For the text-containing cell, return its midpoint in [x, y] coordinate format. 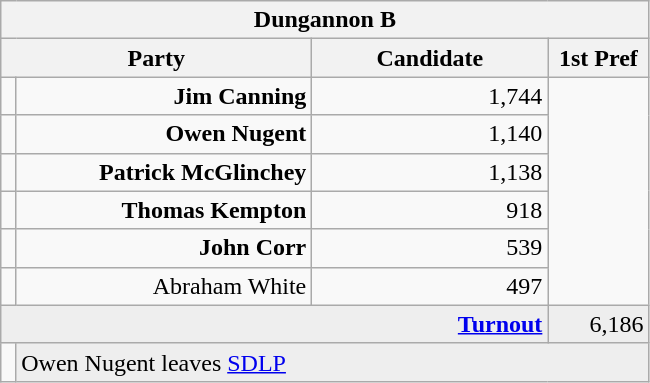
Jim Canning [164, 96]
Thomas Kempton [164, 210]
John Corr [164, 248]
Patrick McGlinchey [164, 172]
918 [430, 210]
Abraham White [164, 286]
Party [156, 58]
497 [430, 286]
Owen Nugent leaves SDLP [332, 362]
6,186 [598, 324]
1,744 [430, 96]
1st Pref [598, 58]
Owen Nugent [164, 134]
Turnout [274, 324]
539 [430, 248]
1,138 [430, 172]
Dungannon B [325, 20]
1,140 [430, 134]
Candidate [430, 58]
